Pinpoint the cell where the given text exists, returning its [x, y] midpoint coordinate. 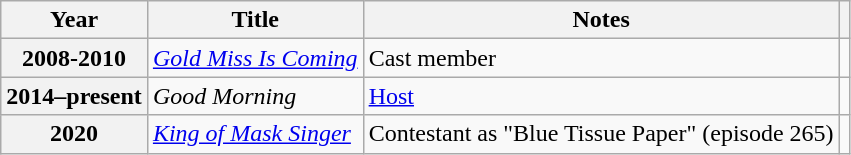
2008-2010 [74, 58]
Gold Miss Is Coming [255, 58]
2014–present [74, 96]
Contestant as "Blue Tissue Paper" (episode 265) [601, 134]
Title [255, 20]
Cast member [601, 58]
Good Morning [255, 96]
Year [74, 20]
King of Mask Singer [255, 134]
Notes [601, 20]
2020 [74, 134]
Host [601, 96]
